Identify which cell holds the provided text, then report its (X, Y) central coordinate. 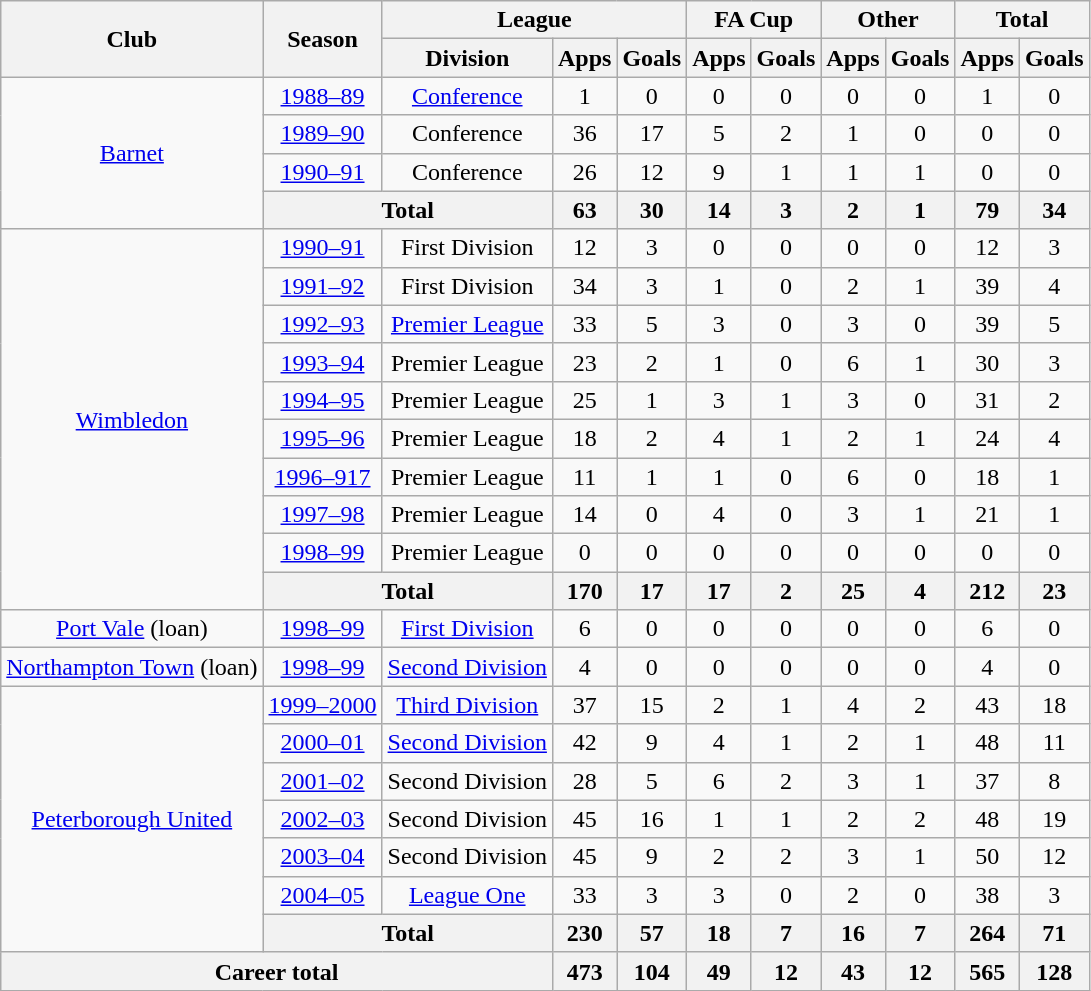
8 (1054, 781)
2000–01 (322, 743)
2001–02 (322, 781)
1991–92 (322, 286)
League (534, 20)
1996–917 (322, 477)
1994–95 (322, 400)
212 (987, 591)
Division (467, 58)
1997–98 (322, 515)
71 (1054, 933)
170 (584, 591)
Club (132, 39)
2003–04 (322, 857)
Career total (277, 971)
79 (987, 210)
1988–89 (322, 96)
49 (719, 971)
1989–90 (322, 134)
1999–2000 (322, 705)
Wimbledon (132, 420)
Peterborough United (132, 819)
2004–05 (322, 895)
264 (987, 933)
473 (584, 971)
230 (584, 933)
128 (1054, 971)
63 (584, 210)
Barnet (132, 153)
28 (584, 781)
Port Vale (loan) (132, 629)
42 (584, 743)
1992–93 (322, 324)
Season (322, 39)
Other (888, 20)
Third Division (467, 705)
1995–96 (322, 438)
FA Cup (754, 20)
31 (987, 400)
1993–94 (322, 362)
21 (987, 515)
24 (987, 438)
19 (1054, 819)
57 (652, 933)
League One (467, 895)
Northampton Town (loan) (132, 667)
50 (987, 857)
26 (584, 172)
36 (584, 134)
2002–03 (322, 819)
38 (987, 895)
15 (652, 705)
104 (652, 971)
565 (987, 971)
